Return [X, Y] of the center of cell containing provided text 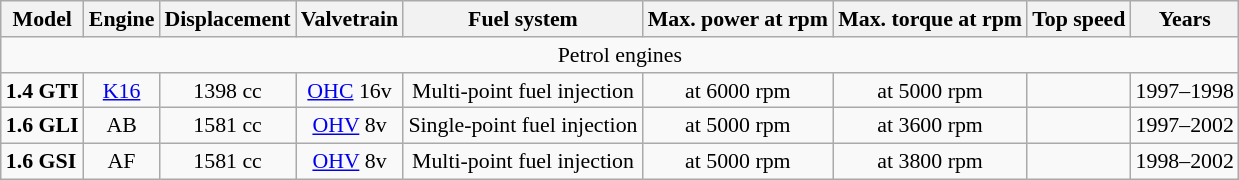
1997–2002 [1185, 125]
at 6000 rpm [738, 90]
1.6 GSI [42, 161]
Displacement [227, 18]
Max. torque at rpm [930, 18]
Petrol engines [620, 54]
Top speed [1078, 18]
at 3800 rpm [930, 161]
Fuel system [522, 18]
1.6 GLI [42, 125]
Valvetrain [350, 18]
Model [42, 18]
1997–1998 [1185, 90]
Max. power at rpm [738, 18]
Engine [122, 18]
at 3600 rpm [930, 125]
1998–2002 [1185, 161]
1.4 GTI [42, 90]
AF [122, 161]
OHC 16v [350, 90]
Years [1185, 18]
1398 cc [227, 90]
AB [122, 125]
Single-point fuel injection [522, 125]
K16 [122, 90]
